Determine the (X, Y) coordinate at the center of the cell enclosing the given text.  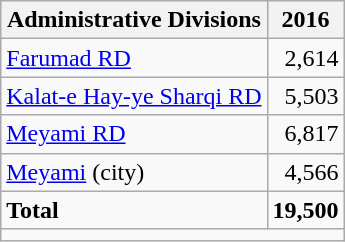
6,817 (306, 134)
2,614 (306, 58)
Meyami (city) (134, 172)
Farumad RD (134, 58)
2016 (306, 20)
Total (134, 210)
5,503 (306, 96)
4,566 (306, 172)
Meyami RD (134, 134)
Administrative Divisions (134, 20)
Kalat-e Hay-ye Sharqi RD (134, 96)
19,500 (306, 210)
